Find where the given text appears and provide that cell's center as (x, y) coordinate. 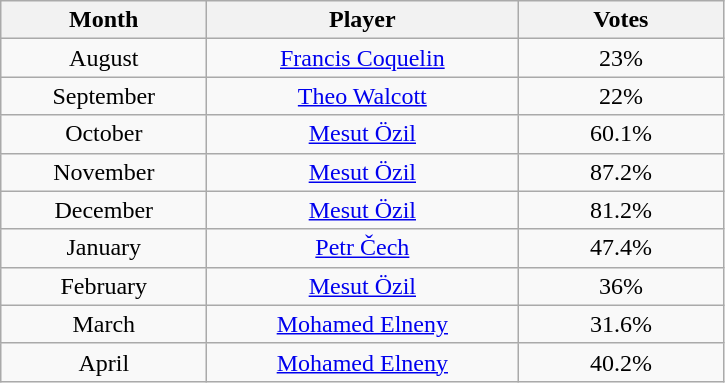
Player (362, 20)
August (104, 58)
87.2% (621, 172)
31.6% (621, 324)
36% (621, 286)
81.2% (621, 210)
December (104, 210)
Theo Walcott (362, 96)
40.2% (621, 362)
March (104, 324)
Votes (621, 20)
47.4% (621, 248)
22% (621, 96)
April (104, 362)
October (104, 134)
January (104, 248)
September (104, 96)
November (104, 172)
60.1% (621, 134)
Francis Coquelin (362, 58)
Petr Čech (362, 248)
Month (104, 20)
23% (621, 58)
February (104, 286)
